Pinpoint the cell where the given text exists, returning its [X, Y] midpoint coordinate. 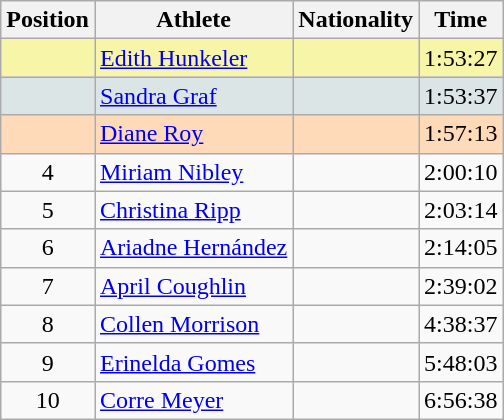
Edith Hunkeler [193, 58]
6 [48, 248]
2:14:05 [461, 248]
Position [48, 20]
5:48:03 [461, 362]
10 [48, 400]
1:57:13 [461, 134]
Diane Roy [193, 134]
Ariadne Hernández [193, 248]
Athlete [193, 20]
Nationality [356, 20]
9 [48, 362]
1:53:27 [461, 58]
4:38:37 [461, 324]
2:39:02 [461, 286]
Erinelda Gomes [193, 362]
Time [461, 20]
6:56:38 [461, 400]
7 [48, 286]
2:00:10 [461, 172]
2:03:14 [461, 210]
Christina Ripp [193, 210]
1:53:37 [461, 96]
4 [48, 172]
April Coughlin [193, 286]
Sandra Graf [193, 96]
Miriam Nibley [193, 172]
Corre Meyer [193, 400]
5 [48, 210]
8 [48, 324]
Collen Morrison [193, 324]
